Detect which cell encompasses the target text, then output its (x, y) center coordinate. 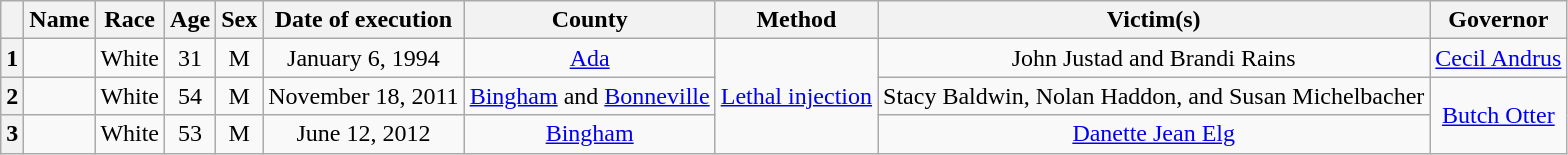
Date of execution (364, 20)
Method (796, 20)
Sex (240, 20)
Race (130, 20)
June 12, 2012 (364, 134)
Lethal injection (796, 96)
31 (190, 58)
Governor (1498, 20)
County (590, 20)
Victim(s) (1154, 20)
Name (60, 20)
Danette Jean Elg (1154, 134)
Bingham and Bonneville (590, 96)
January 6, 1994 (364, 58)
Age (190, 20)
Bingham (590, 134)
John Justad and Brandi Rains (1154, 58)
Stacy Baldwin, Nolan Haddon, and Susan Michelbacher (1154, 96)
3 (12, 134)
Ada (590, 58)
Cecil Andrus (1498, 58)
54 (190, 96)
Butch Otter (1498, 115)
53 (190, 134)
1 (12, 58)
November 18, 2011 (364, 96)
2 (12, 96)
